Pinpoint the cell where the given text exists, returning its (x, y) midpoint coordinate. 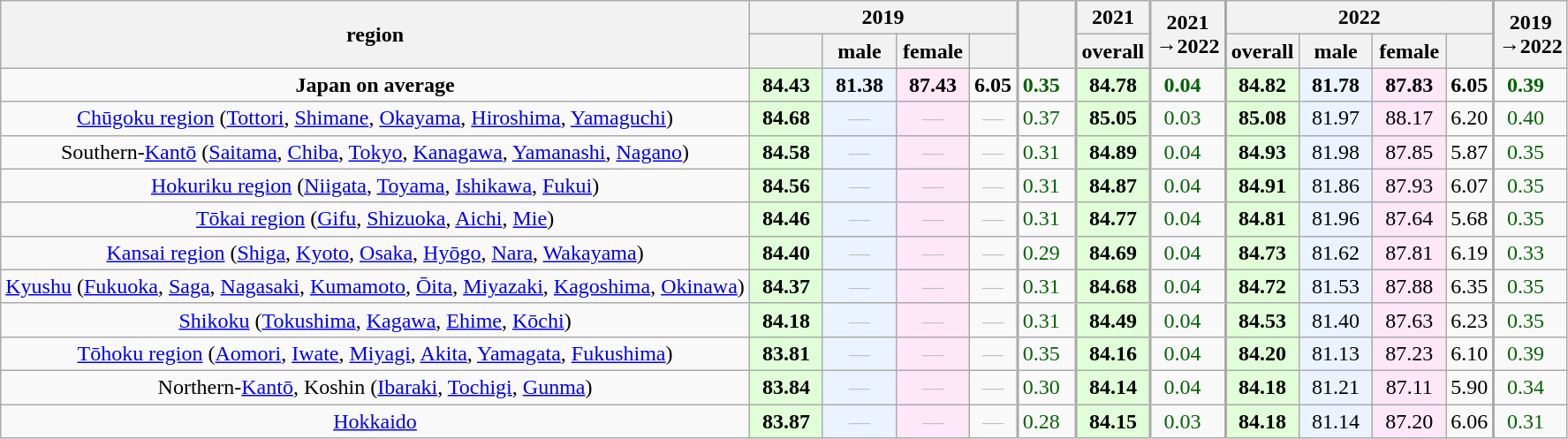
Chūgoku region (Tottori, Shimane, Okayama, Hiroshima, Yamaguchi) (375, 118)
84.69 (1113, 253)
Tōkai region (Gifu, Shizuoka, Aichi, Mie) (375, 219)
81.53 (1336, 286)
84.43 (786, 85)
87.93 (1410, 185)
6.10 (1470, 353)
0.29 (1046, 253)
81.78 (1336, 85)
84.53 (1262, 320)
87.85 (1410, 152)
2022 (1360, 18)
81.97 (1336, 118)
5.87 (1470, 152)
87.63 (1410, 320)
84.91 (1262, 185)
84.81 (1262, 219)
Southern-Kantō (Saitama, Chiba, Tokyo, Kanagawa, Yamanashi, Nagano) (375, 152)
Northern-Kantō, Koshin (Ibaraki, Tochigi, Gunma) (375, 387)
83.84 (786, 387)
6.07 (1470, 185)
0.40 (1531, 118)
Tōhoku region (Aomori, Iwate, Miyagi, Akita, Yamagata, Fukushima) (375, 353)
0.28 (1046, 421)
Hokuriku region (Niigata, Toyama, Ishikawa, Fukui) (375, 185)
84.77 (1113, 219)
81.38 (859, 85)
84.93 (1262, 152)
84.37 (786, 286)
81.14 (1336, 421)
81.13 (1336, 353)
6.19 (1470, 253)
87.43 (933, 85)
0.37 (1046, 118)
83.87 (786, 421)
2021→2022 (1187, 34)
2021 (1113, 18)
84.40 (786, 253)
87.23 (1410, 353)
81.86 (1336, 185)
0.34 (1531, 387)
0.30 (1046, 387)
81.98 (1336, 152)
5.90 (1470, 387)
87.20 (1410, 421)
87.81 (1410, 253)
84.15 (1113, 421)
81.62 (1336, 253)
6.23 (1470, 320)
84.82 (1262, 85)
84.20 (1262, 353)
85.05 (1113, 118)
2019→2022 (1531, 34)
6.20 (1470, 118)
0.33 (1531, 253)
87.64 (1410, 219)
84.58 (786, 152)
84.72 (1262, 286)
84.14 (1113, 387)
87.11 (1410, 387)
84.73 (1262, 253)
Kansai region (Shiga, Kyoto, Osaka, Hyōgo, Nara, Wakayama) (375, 253)
Kyushu (Fukuoka, Saga, Nagasaki, Kumamoto, Ōita, Miyazaki, Kagoshima, Okinawa) (375, 286)
87.88 (1410, 286)
84.46 (786, 219)
84.56 (786, 185)
84.16 (1113, 353)
6.06 (1470, 421)
Japan on average (375, 85)
84.87 (1113, 185)
85.08 (1262, 118)
region (375, 34)
5.68 (1470, 219)
81.40 (1336, 320)
84.89 (1113, 152)
Hokkaido (375, 421)
84.78 (1113, 85)
87.83 (1410, 85)
2019 (883, 18)
84.49 (1113, 320)
6.35 (1470, 286)
83.81 (786, 353)
88.17 (1410, 118)
Shikoku (Tokushima, Kagawa, Ehime, Kōchi) (375, 320)
81.96 (1336, 219)
81.21 (1336, 387)
